Return the [x, y] coordinate for the center point of the cell that contains the specified text.  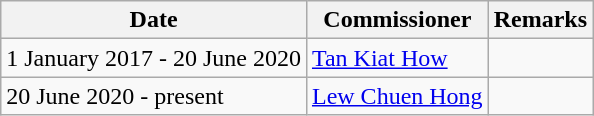
Commissioner [397, 20]
1 January 2017 - 20 June 2020 [154, 58]
Remarks [540, 20]
Tan Kiat How [397, 58]
Lew Chuen Hong [397, 96]
20 June 2020 - present [154, 96]
Date [154, 20]
